From the cell containing the given text, extract its center point as (x, y) coordinate. 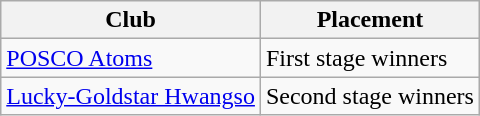
Lucky-Goldstar Hwangso (131, 96)
Placement (370, 20)
First stage winners (370, 58)
Second stage winners (370, 96)
Club (131, 20)
POSCO Atoms (131, 58)
